Return the [x, y] coordinate for the center point of the cell that contains the specified text.  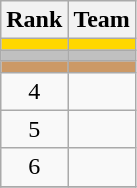
Team [102, 20]
6 [34, 167]
Rank [34, 20]
5 [34, 129]
4 [34, 91]
